Detect which cell encompasses the target text, then output its [x, y] center coordinate. 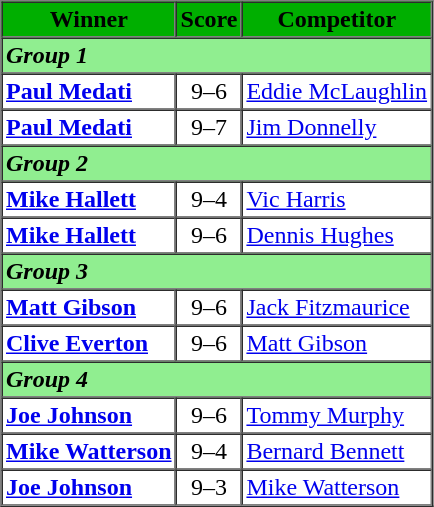
Score [209, 20]
Vic Harris [337, 200]
Jack Fitzmaurice [337, 308]
9–7 [209, 128]
Group 1 [217, 56]
Tommy Murphy [337, 416]
Winner [90, 20]
9–3 [209, 488]
Group 3 [217, 272]
Group 2 [217, 164]
Dennis Hughes [337, 236]
Jim Donnelly [337, 128]
Eddie McLaughlin [337, 92]
Competitor [337, 20]
Clive Everton [90, 344]
Bernard Bennett [337, 452]
Group 4 [217, 380]
